Output the (X, Y) coordinate of the center of the cell containing the given text.  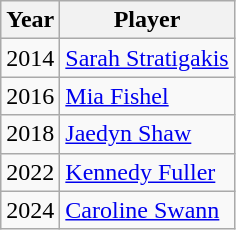
Caroline Swann (147, 210)
Kennedy Fuller (147, 172)
Sarah Stratigakis (147, 58)
Year (30, 20)
2016 (30, 96)
2018 (30, 134)
Jaedyn Shaw (147, 134)
Player (147, 20)
2022 (30, 172)
Mia Fishel (147, 96)
2024 (30, 210)
2014 (30, 58)
